For the text-containing cell, return its midpoint in (x, y) coordinate format. 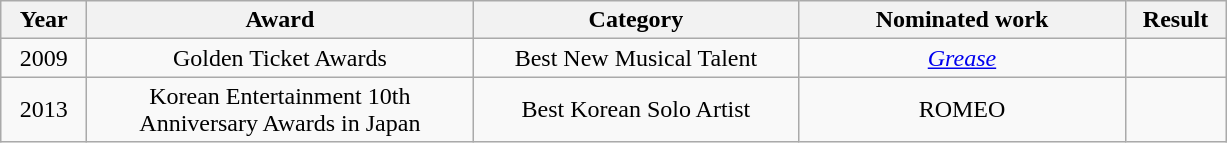
2013 (44, 110)
Grease (962, 58)
Year (44, 20)
Category (636, 20)
Award (280, 20)
Best New Musical Talent (636, 58)
ROMEO (962, 110)
2009 (44, 58)
Golden Ticket Awards (280, 58)
Best Korean Solo Artist (636, 110)
Nominated work (962, 20)
Korean Entertainment 10th Anniversary Awards in Japan (280, 110)
Result (1176, 20)
